Detect which cell encompasses the target text, then output its (x, y) center coordinate. 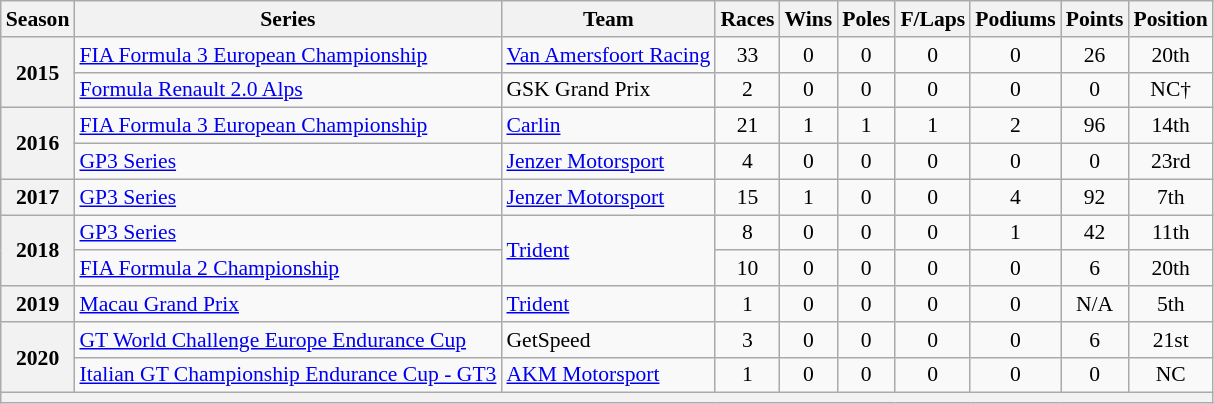
GetSpeed (608, 340)
Wins (808, 19)
NC (1170, 375)
AKM Motorsport (608, 375)
8 (747, 233)
21 (747, 126)
Italian GT Championship Endurance Cup - GT3 (288, 375)
2020 (38, 358)
Poles (866, 19)
23rd (1170, 162)
Series (288, 19)
N/A (1095, 304)
F/Laps (932, 19)
92 (1095, 197)
Season (38, 19)
2015 (38, 72)
3 (747, 340)
Macau Grand Prix (288, 304)
2017 (38, 197)
26 (1095, 55)
2018 (38, 250)
15 (747, 197)
Races (747, 19)
NC† (1170, 90)
FIA Formula 2 Championship (288, 269)
5th (1170, 304)
Team (608, 19)
Podiums (1016, 19)
Carlin (608, 126)
GT World Challenge Europe Endurance Cup (288, 340)
33 (747, 55)
Formula Renault 2.0 Alps (288, 90)
21st (1170, 340)
Position (1170, 19)
GSK Grand Prix (608, 90)
42 (1095, 233)
Points (1095, 19)
Van Amersfoort Racing (608, 55)
2019 (38, 304)
2016 (38, 144)
96 (1095, 126)
10 (747, 269)
7th (1170, 197)
14th (1170, 126)
11th (1170, 233)
